Return (X, Y) of the center of cell containing provided text 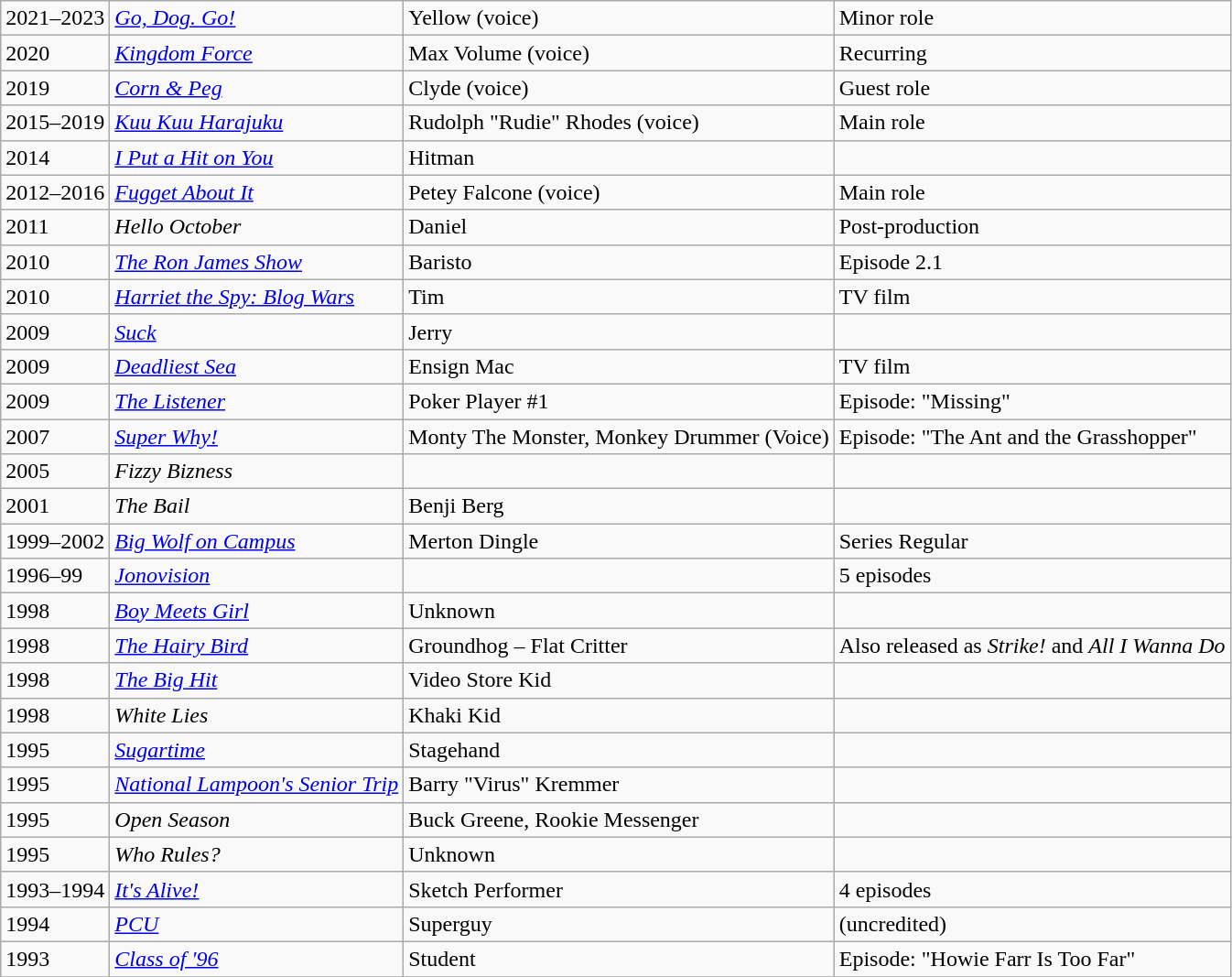
Buck Greene, Rookie Messenger (619, 820)
Sugartime (256, 750)
Max Volume (voice) (619, 53)
Groundhog – Flat Critter (619, 646)
Deadliest Sea (256, 366)
Daniel (619, 227)
Also released as Strike! and All I Wanna Do (1032, 646)
Benji Berg (619, 506)
2019 (55, 88)
1994 (55, 924)
Jonovision (256, 576)
Merton Dingle (619, 541)
Rudolph "Rudie" Rhodes (voice) (619, 123)
Barry "Virus" Kremmer (619, 785)
Suck (256, 331)
Tim (619, 297)
Corn & Peg (256, 88)
4 episodes (1032, 889)
I Put a Hit on You (256, 157)
Video Store Kid (619, 680)
Yellow (voice) (619, 18)
2014 (55, 157)
2007 (55, 437)
2001 (55, 506)
(uncredited) (1032, 924)
Minor role (1032, 18)
Monty The Monster, Monkey Drummer (Voice) (619, 437)
Class of '96 (256, 959)
Ensign Mac (619, 366)
Episode: "The Ant and the Grasshopper" (1032, 437)
2011 (55, 227)
Hello October (256, 227)
Sketch Performer (619, 889)
It's Alive! (256, 889)
Student (619, 959)
Kingdom Force (256, 53)
Poker Player #1 (619, 401)
Fugget About It (256, 192)
Stagehand (619, 750)
Harriet the Spy: Blog Wars (256, 297)
1993–1994 (55, 889)
2015–2019 (55, 123)
2005 (55, 472)
Jerry (619, 331)
2012–2016 (55, 192)
The Bail (256, 506)
The Listener (256, 401)
Episode 2.1 (1032, 262)
Khaki Kid (619, 715)
2021–2023 (55, 18)
Super Why! (256, 437)
Go, Dog. Go! (256, 18)
PCU (256, 924)
The Hairy Bird (256, 646)
Kuu Kuu Harajuku (256, 123)
Superguy (619, 924)
1999–2002 (55, 541)
Clyde (voice) (619, 88)
Open Season (256, 820)
Big Wolf on Campus (256, 541)
Fizzy Bizness (256, 472)
National Lampoon's Senior Trip (256, 785)
2020 (55, 53)
1993 (55, 959)
Petey Falcone (voice) (619, 192)
Recurring (1032, 53)
White Lies (256, 715)
Post-production (1032, 227)
Baristo (619, 262)
The Ron James Show (256, 262)
1996–99 (55, 576)
Who Rules? (256, 854)
Episode: "Howie Farr Is Too Far" (1032, 959)
5 episodes (1032, 576)
Series Regular (1032, 541)
Episode: "Missing" (1032, 401)
Boy Meets Girl (256, 611)
Hitman (619, 157)
The Big Hit (256, 680)
Guest role (1032, 88)
